Pinpoint the cell where the given text exists, returning its (X, Y) midpoint coordinate. 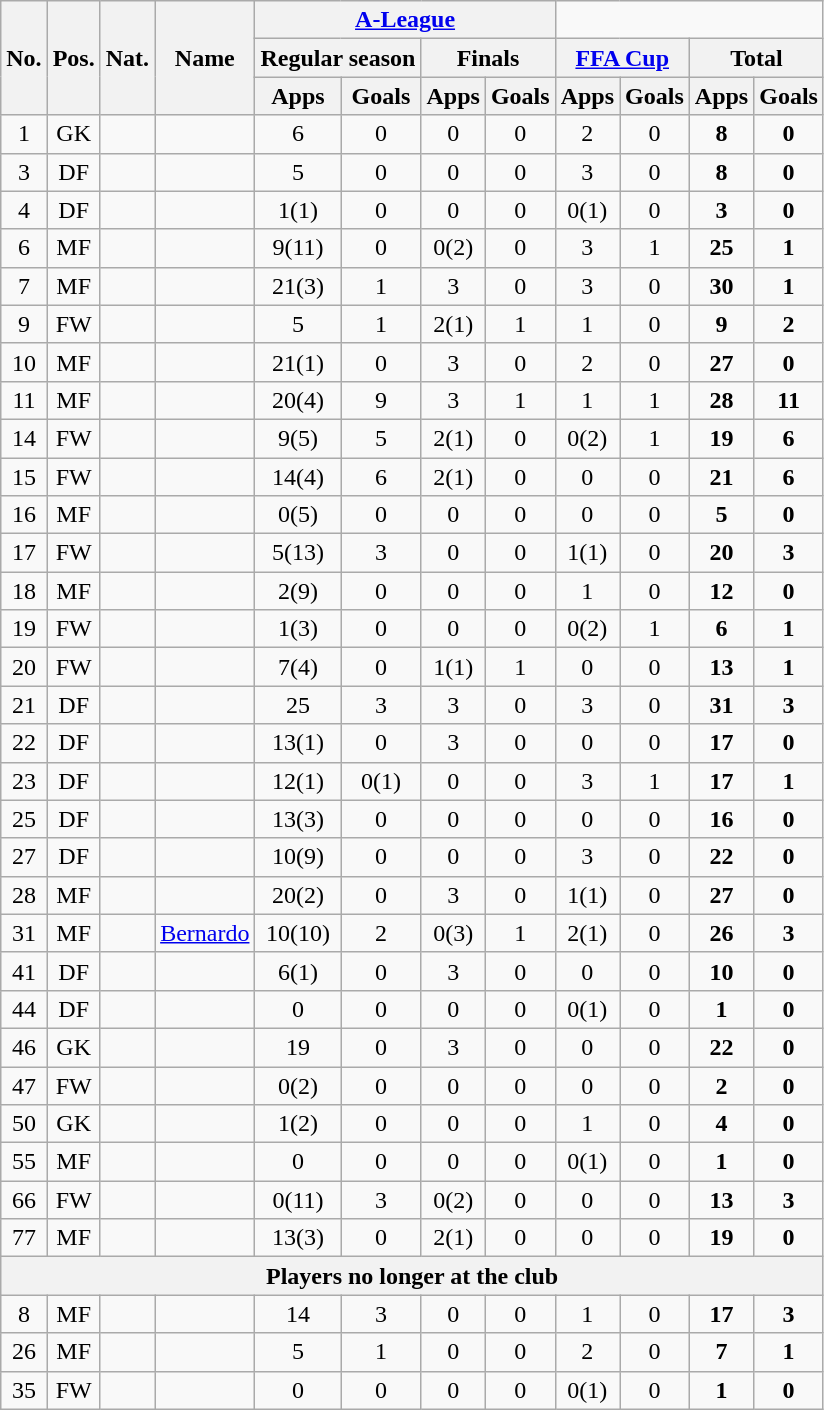
1(2) (298, 1124)
20(4) (298, 400)
41 (24, 971)
44 (24, 1009)
A-League (405, 20)
77 (24, 1238)
FFA Cup (622, 58)
9(5) (298, 438)
30 (721, 286)
35 (24, 1390)
66 (24, 1200)
55 (24, 1162)
13(1) (298, 743)
Finals (488, 58)
12 (721, 591)
46 (24, 1047)
10(10) (298, 933)
18 (24, 591)
0(5) (298, 515)
Bernardo (205, 933)
Regular season (338, 58)
15 (24, 477)
1(3) (298, 629)
Pos. (74, 58)
Nat. (127, 58)
Players no longer at the club (412, 1276)
47 (24, 1085)
9(11) (298, 248)
Name (205, 58)
0(11) (298, 1200)
0(3) (453, 933)
20(2) (298, 895)
21(1) (298, 362)
50 (24, 1124)
Total (756, 58)
12(1) (298, 781)
14(4) (298, 477)
7(4) (298, 667)
6(1) (298, 971)
23 (24, 781)
2(9) (298, 591)
10(9) (298, 857)
21(3) (298, 286)
No. (24, 58)
5(13) (298, 553)
